Return the [X, Y] coordinate for the center point of the cell that contains the specified text.  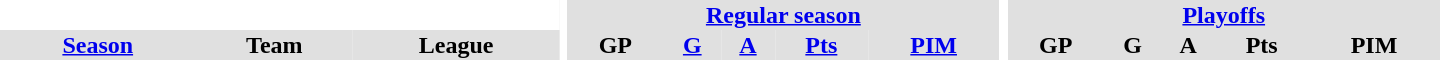
Season [98, 45]
Team [274, 45]
Playoffs [1224, 15]
League [456, 45]
Regular season [783, 15]
